Output the [X, Y] coordinate of the center of the cell containing the given text.  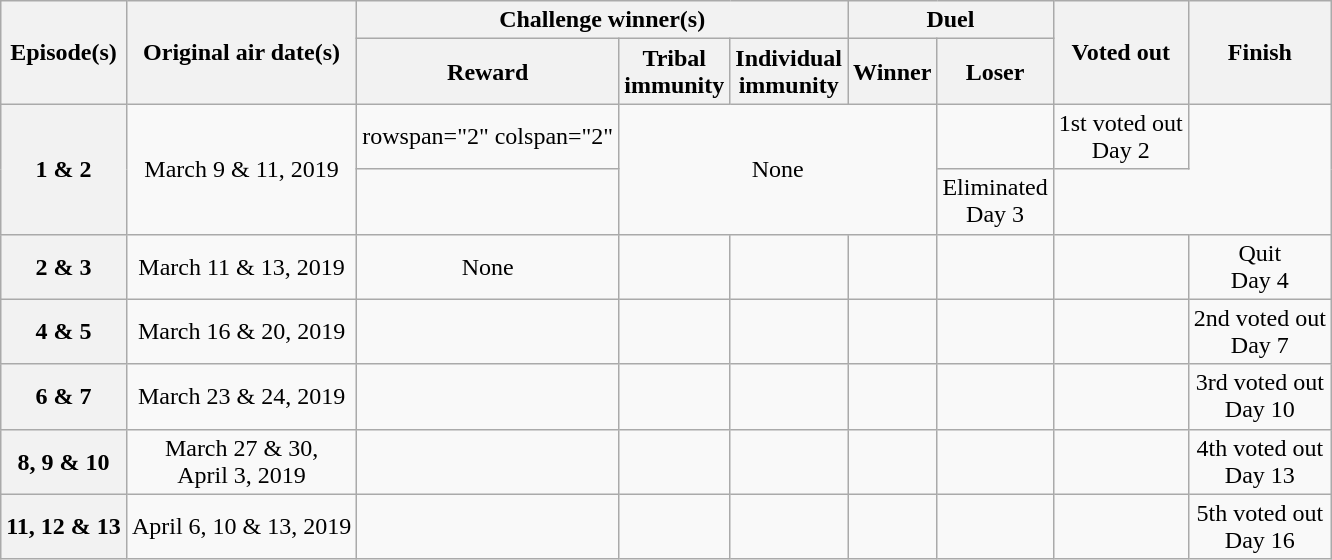
5th voted outDay 16 [1260, 526]
Challenge winner(s) [602, 20]
Voted out [1120, 52]
2nd voted outDay 7 [1260, 332]
QuitDay 4 [1260, 266]
Tribalimmunity [674, 72]
1st voted outDay 2 [1120, 136]
rowspan="2" colspan="2" [488, 136]
3rd voted outDay 10 [1260, 396]
Finish [1260, 52]
Loser [995, 72]
March 9 & 11, 2019 [241, 169]
4 & 5 [64, 332]
1 & 2 [64, 169]
Episode(s) [64, 52]
March 23 & 24, 2019 [241, 396]
March 16 & 20, 2019 [241, 332]
4th voted outDay 13 [1260, 462]
March 27 & 30,April 3, 2019 [241, 462]
8, 9 & 10 [64, 462]
April 6, 10 & 13, 2019 [241, 526]
Winner [892, 72]
2 & 3 [64, 266]
Reward [488, 72]
EliminatedDay 3 [995, 202]
6 & 7 [64, 396]
Original air date(s) [241, 52]
Duel [951, 20]
March 11 & 13, 2019 [241, 266]
11, 12 & 13 [64, 526]
Individualimmunity [789, 72]
